Provide the (x, y) coordinate of the cell's center where the given text is located.  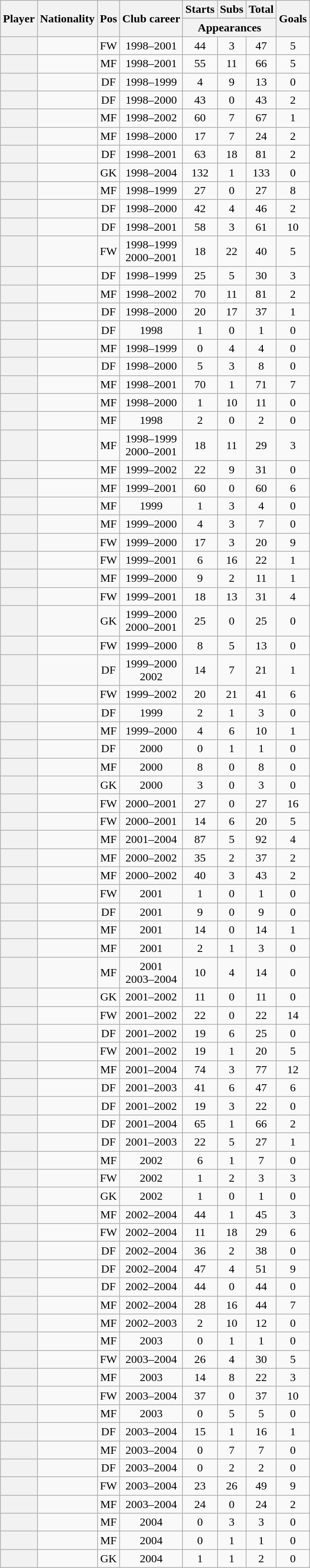
Club career (151, 19)
92 (261, 839)
67 (261, 118)
63 (200, 154)
87 (200, 839)
Subs (231, 10)
35 (200, 858)
Goals (293, 19)
45 (261, 1215)
Nationality (67, 19)
1998–2004 (151, 172)
36 (200, 1251)
74 (200, 1069)
Player (19, 19)
55 (200, 64)
61 (261, 227)
Total (261, 10)
132 (200, 172)
71 (261, 384)
42 (200, 208)
23 (200, 1486)
77 (261, 1069)
1999–20002002 (151, 670)
1999–20002000–2001 (151, 621)
Pos (109, 19)
58 (200, 227)
15 (200, 1431)
46 (261, 208)
49 (261, 1486)
20012003–2004 (151, 972)
51 (261, 1269)
Starts (200, 10)
2002–2003 (151, 1323)
38 (261, 1251)
65 (200, 1124)
Appearances (230, 28)
133 (261, 172)
28 (200, 1305)
